Return [X, Y] of the center of cell containing provided text 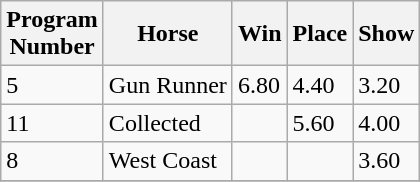
5 [52, 85]
3.60 [386, 161]
6.80 [260, 85]
Collected [168, 123]
Win [260, 34]
ProgramNumber [52, 34]
5.60 [320, 123]
Show [386, 34]
4.00 [386, 123]
4.40 [320, 85]
West Coast [168, 161]
Gun Runner [168, 85]
11 [52, 123]
Place [320, 34]
Horse [168, 34]
8 [52, 161]
3.20 [386, 85]
